Return the (x, y) coordinate for the center point of the cell that contains the specified text.  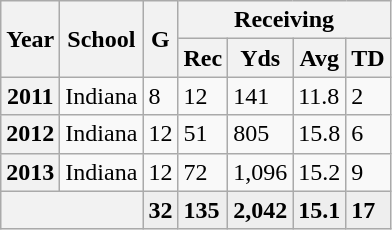
Yds (260, 58)
51 (203, 134)
135 (203, 210)
805 (260, 134)
Year (30, 39)
6 (368, 134)
2 (368, 96)
15.2 (320, 172)
15.8 (320, 134)
2011 (30, 96)
1,096 (260, 172)
G (160, 39)
15.1 (320, 210)
2013 (30, 172)
Avg (320, 58)
TD (368, 58)
2012 (30, 134)
8 (160, 96)
School (102, 39)
Receiving (284, 20)
72 (203, 172)
141 (260, 96)
32 (160, 210)
9 (368, 172)
Rec (203, 58)
11.8 (320, 96)
2,042 (260, 210)
17 (368, 210)
